Extract the [X, Y] coordinate from the center of the cell holding the provided text.  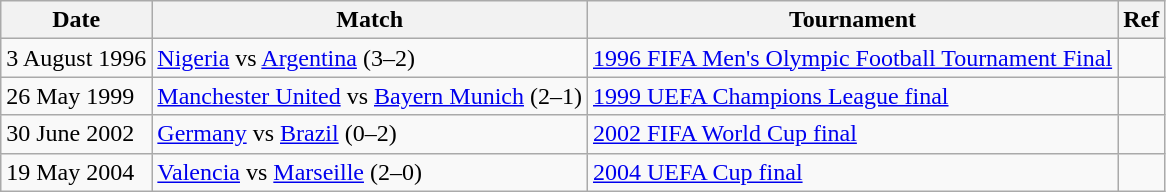
Manchester United vs Bayern Munich (2–1) [370, 96]
Match [370, 20]
1999 UEFA Champions League final [852, 96]
30 June 2002 [76, 134]
3 August 1996 [76, 58]
Date [76, 20]
Germany vs Brazil (0–2) [370, 134]
2004 UEFA Cup final [852, 172]
2002 FIFA World Cup final [852, 134]
Tournament [852, 20]
Valencia vs Marseille (2–0) [370, 172]
1996 FIFA Men's Olympic Football Tournament Final [852, 58]
26 May 1999 [76, 96]
Nigeria vs Argentina (3–2) [370, 58]
Ref [1142, 20]
19 May 2004 [76, 172]
